From the cell containing the given text, extract its center point as (x, y) coordinate. 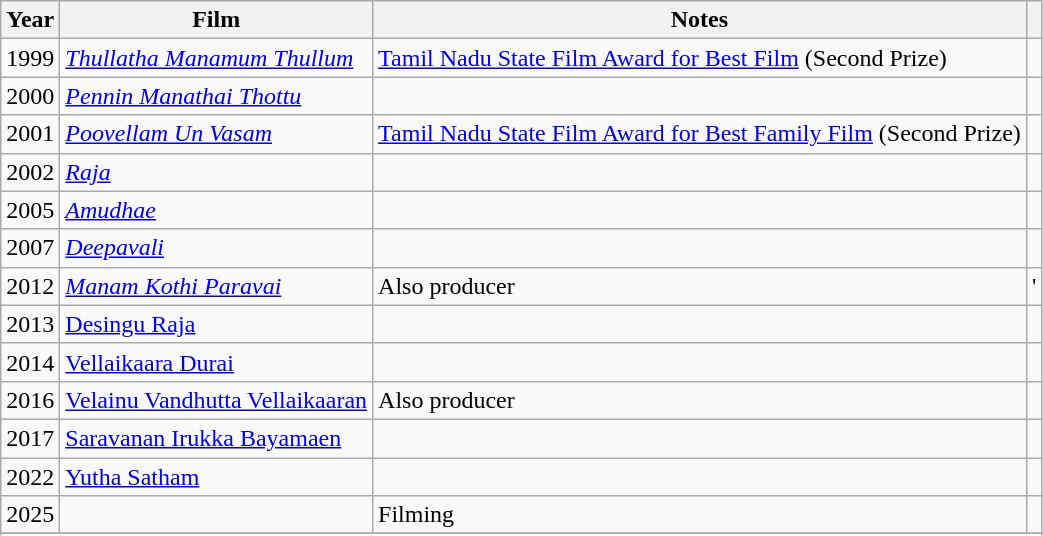
Deepavali (216, 248)
2022 (30, 477)
Tamil Nadu State Film Award for Best Family Film (Second Prize) (700, 134)
Year (30, 20)
Vellaikaara Durai (216, 362)
1999 (30, 58)
2016 (30, 400)
2012 (30, 286)
2002 (30, 172)
Notes (700, 20)
Tamil Nadu State Film Award for Best Film (Second Prize) (700, 58)
Desingu Raja (216, 324)
Yutha Satham (216, 477)
Film (216, 20)
2000 (30, 96)
' (1034, 286)
Amudhae (216, 210)
Thullatha Manamum Thullum (216, 58)
2005 (30, 210)
2001 (30, 134)
Filming (700, 515)
Saravanan Irukka Bayamaen (216, 438)
2014 (30, 362)
2017 (30, 438)
Manam Kothi Paravai (216, 286)
Raja (216, 172)
2007 (30, 248)
2013 (30, 324)
2025 (30, 515)
Pennin Manathai Thottu (216, 96)
Poovellam Un Vasam (216, 134)
Velainu Vandhutta Vellaikaaran (216, 400)
